Identify which cell holds the provided text, then report its [X, Y] central coordinate. 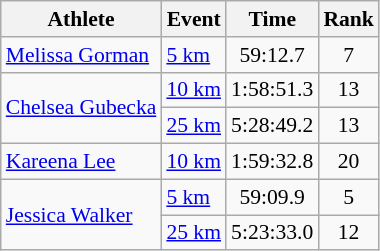
59:09.9 [272, 197]
5 [348, 197]
Jessica Walker [82, 214]
Rank [348, 19]
Kareena Lee [82, 162]
Chelsea Gubecka [82, 108]
59:12.7 [272, 55]
7 [348, 55]
5:28:49.2 [272, 126]
Time [272, 19]
Event [194, 19]
1:59:32.8 [272, 162]
Melissa Gorman [82, 55]
Athlete [82, 19]
12 [348, 233]
1:58:51.3 [272, 90]
20 [348, 162]
5:23:33.0 [272, 233]
